Search for the cell housing the specified text and yield its [x, y] center coordinate. 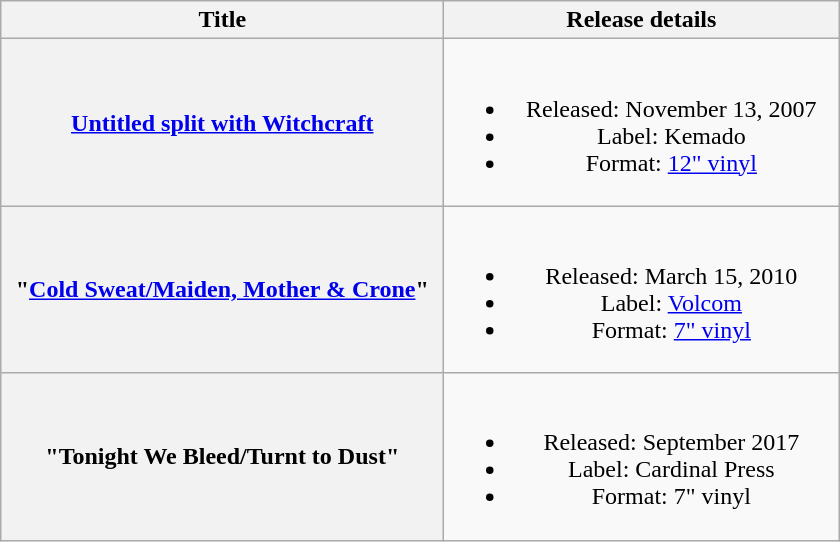
Released: September 2017Label: Cardinal PressFormat: 7" vinyl [642, 456]
"Cold Sweat/Maiden, Mother & Crone" [222, 290]
Untitled split with Witchcraft [222, 122]
"Tonight We Bleed/Turnt to Dust" [222, 456]
Released: March 15, 2010Label: VolcomFormat: 7" vinyl [642, 290]
Released: November 13, 2007Label: KemadoFormat: 12" vinyl [642, 122]
Release details [642, 20]
Title [222, 20]
